Extract the [x, y] coordinate from the center of the cell holding the provided text.  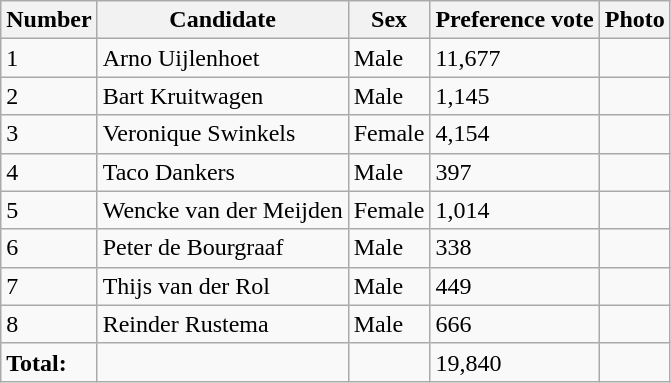
1,145 [514, 96]
666 [514, 324]
Sex [389, 20]
Total: [49, 362]
Bart Kruitwagen [222, 96]
Preference vote [514, 20]
8 [49, 324]
3 [49, 134]
6 [49, 248]
Photo [634, 20]
Reinder Rustema [222, 324]
11,677 [514, 58]
2 [49, 96]
4 [49, 172]
Taco Dankers [222, 172]
1 [49, 58]
Veronique Swinkels [222, 134]
338 [514, 248]
1,014 [514, 210]
397 [514, 172]
Arno Uijlenhoet [222, 58]
Thijs van der Rol [222, 286]
7 [49, 286]
Peter de Bourgraaf [222, 248]
4,154 [514, 134]
19,840 [514, 362]
Wencke van der Meijden [222, 210]
5 [49, 210]
449 [514, 286]
Candidate [222, 20]
Number [49, 20]
